Search for the cell housing the specified text and yield its [x, y] center coordinate. 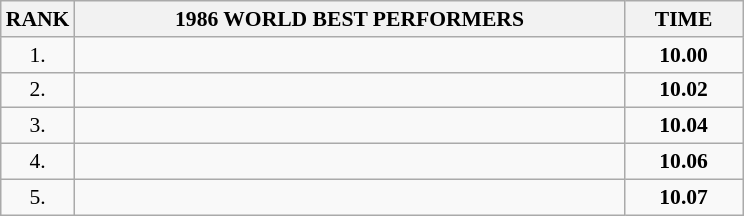
TIME [684, 19]
1986 WORLD BEST PERFORMERS [349, 19]
10.00 [684, 55]
10.07 [684, 197]
1. [38, 55]
2. [38, 90]
RANK [38, 19]
10.02 [684, 90]
4. [38, 162]
5. [38, 197]
10.06 [684, 162]
3. [38, 126]
10.04 [684, 126]
